Detect which cell encompasses the target text, then output its (x, y) center coordinate. 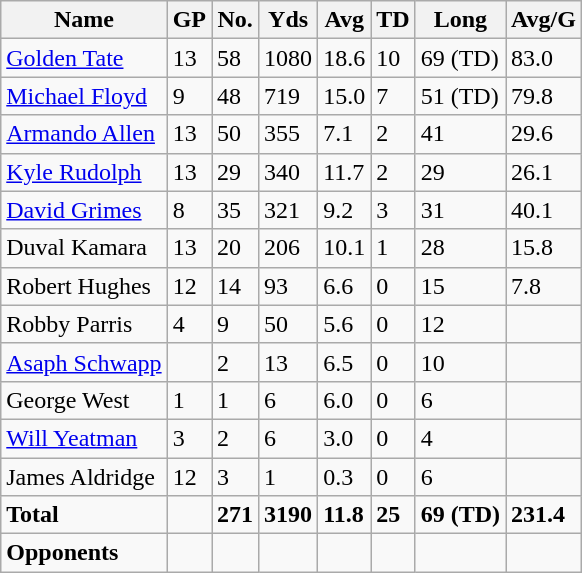
7.8 (544, 286)
6.0 (344, 400)
83.0 (544, 58)
Avg (344, 20)
20 (236, 248)
41 (460, 134)
Michael Floyd (84, 96)
Total (84, 515)
6.5 (344, 362)
6.6 (344, 286)
David Grimes (84, 210)
James Aldridge (84, 477)
271 (236, 515)
10.1 (344, 248)
11.7 (344, 172)
Asaph Schwapp (84, 362)
231.4 (544, 515)
Opponents (84, 553)
5.6 (344, 324)
Kyle Rudolph (84, 172)
GP (189, 20)
Golden Tate (84, 58)
719 (288, 96)
321 (288, 210)
14 (236, 286)
25 (393, 515)
40.1 (544, 210)
355 (288, 134)
Long (460, 20)
93 (288, 286)
58 (236, 58)
26.1 (544, 172)
Name (84, 20)
8 (189, 210)
15.0 (344, 96)
Yds (288, 20)
Avg/G (544, 20)
0.3 (344, 477)
Duval Kamara (84, 248)
206 (288, 248)
31 (460, 210)
51 (TD) (460, 96)
79.8 (544, 96)
48 (236, 96)
9.2 (344, 210)
George West (84, 400)
TD (393, 20)
18.6 (344, 58)
Robby Parris (84, 324)
7.1 (344, 134)
3190 (288, 515)
7 (393, 96)
15.8 (544, 248)
340 (288, 172)
1080 (288, 58)
Armando Allen (84, 134)
35 (236, 210)
29.6 (544, 134)
3.0 (344, 438)
28 (460, 248)
Will Yeatman (84, 438)
Robert Hughes (84, 286)
11.8 (344, 515)
15 (460, 286)
No. (236, 20)
